Output the (X, Y) coordinate of the center of the cell containing the given text.  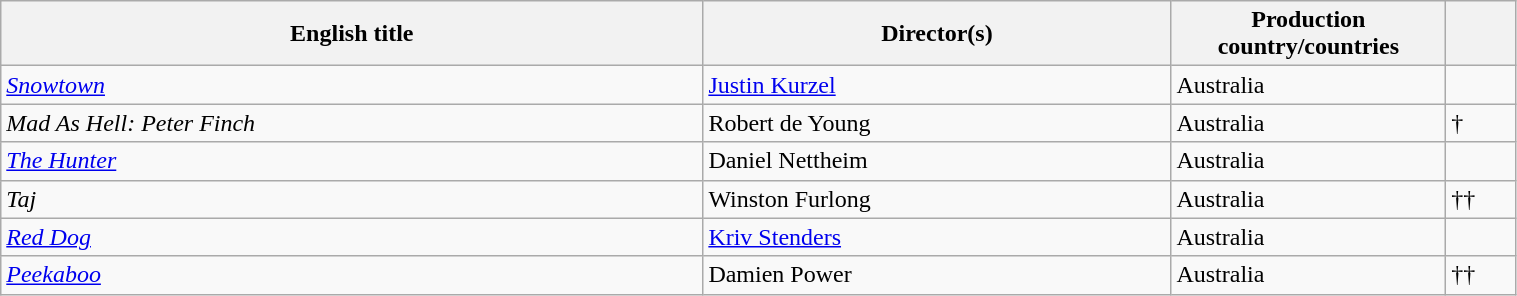
Robert de Young (937, 123)
Mad As Hell: Peter Finch (352, 123)
Taj (352, 199)
Damien Power (937, 275)
The Hunter (352, 161)
Winston Furlong (937, 199)
Director(s) (937, 34)
Snowtown (352, 85)
English title (352, 34)
Daniel Nettheim (937, 161)
Production country/countries (1308, 34)
† (1481, 123)
Peekaboo (352, 275)
Kriv Stenders (937, 237)
Red Dog (352, 237)
Justin Kurzel (937, 85)
